Provide the [X, Y] coordinate of the cell's center where the given text is located.  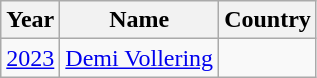
Country [268, 20]
2023 [30, 58]
Demi Vollering [140, 58]
Name [140, 20]
Year [30, 20]
